Provide the [x, y] coordinate of the cell's center where the given text is located.  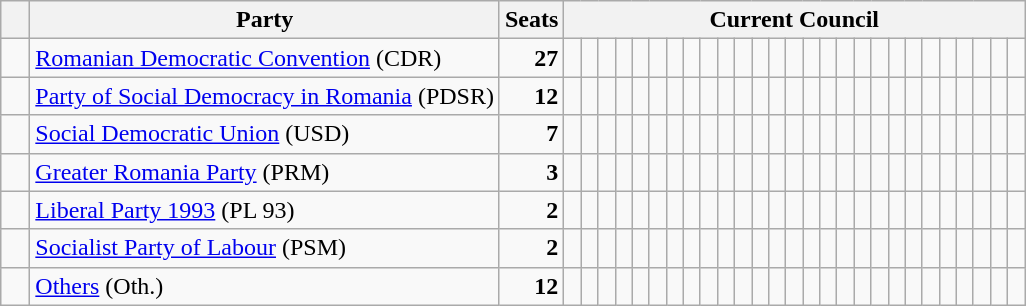
Others (Oth.) [265, 286]
Party [265, 20]
Liberal Party 1993 (PL 93) [265, 210]
3 [531, 172]
Social Democratic Union (USD) [265, 134]
27 [531, 58]
7 [531, 134]
Romanian Democratic Convention (CDR) [265, 58]
Socialist Party of Labour (PSM) [265, 248]
Party of Social Democracy in Romania (PDSR) [265, 96]
Current Council [794, 20]
Seats [531, 20]
Greater Romania Party (PRM) [265, 172]
